Locate the cell with the specified text and output its [X, Y] center coordinate. 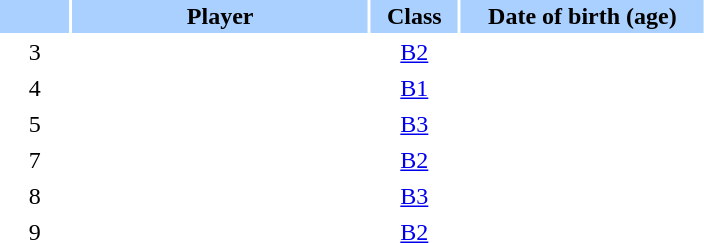
Player [220, 16]
5 [34, 124]
7 [34, 160]
B1 [414, 88]
4 [34, 88]
3 [34, 52]
8 [34, 196]
Date of birth (age) [582, 16]
Class [414, 16]
